Output the (X, Y) coordinate of the center of the cell containing the given text.  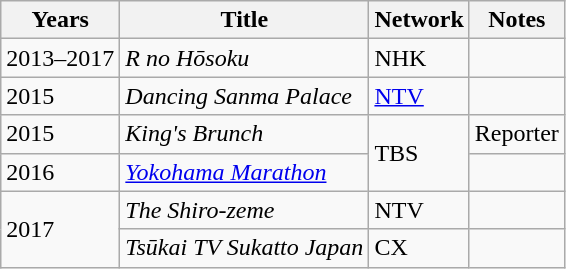
Years (60, 20)
2016 (60, 172)
Dancing Sanma Palace (244, 96)
2017 (60, 229)
Yokohama Marathon (244, 172)
2013–2017 (60, 58)
TBS (419, 153)
Tsūkai TV Sukatto Japan (244, 248)
R no Hōsoku (244, 58)
Reporter (516, 134)
King's Brunch (244, 134)
Title (244, 20)
Network (419, 20)
NHK (419, 58)
The Shiro-zeme (244, 210)
CX (419, 248)
Notes (516, 20)
